Find where the given text appears and provide that cell's center as (X, Y) coordinate. 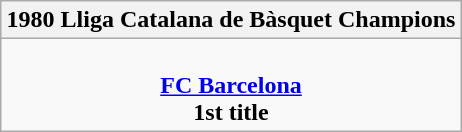
1980 Lliga Catalana de Bàsquet Champions (231, 20)
FC Barcelona 1st title (231, 85)
